From the cell containing the given text, extract its center point as [X, Y] coordinate. 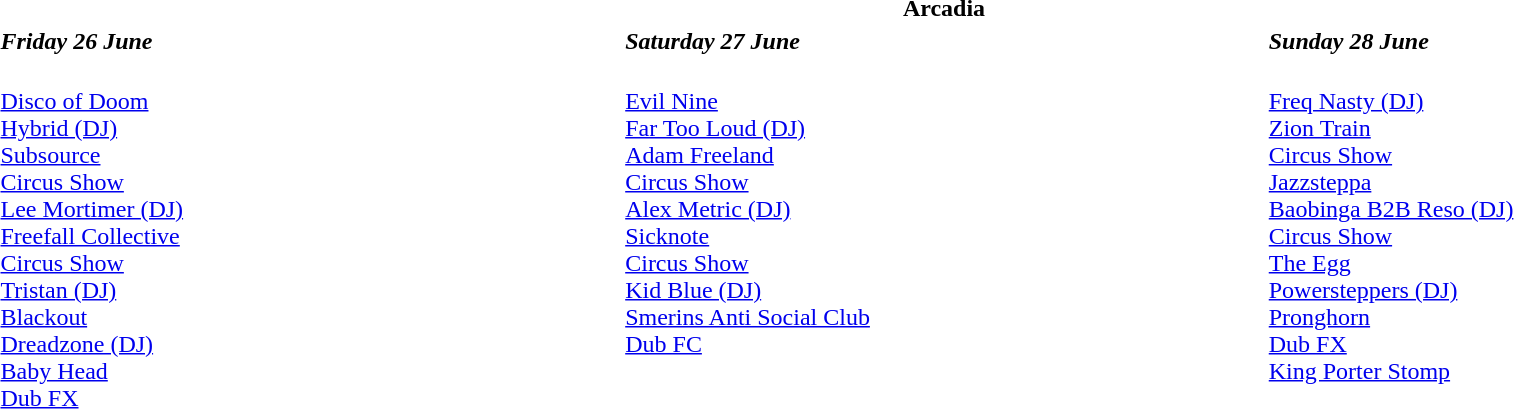
Saturday 27 June [944, 41]
